Search for the cell housing the specified text and yield its (X, Y) center coordinate. 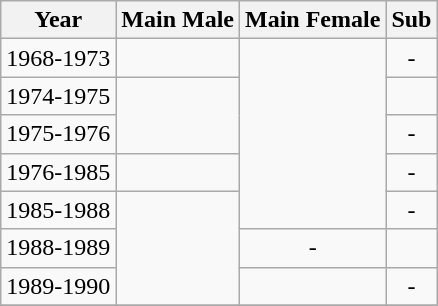
Main Female (313, 20)
Main Male (178, 20)
1989-1990 (58, 286)
Year (58, 20)
Sub (412, 20)
1988-1989 (58, 248)
1975-1976 (58, 134)
1976-1985 (58, 172)
1985-1988 (58, 210)
1974-1975 (58, 96)
1968-1973 (58, 58)
